Return (x, y) of the center of cell containing provided text 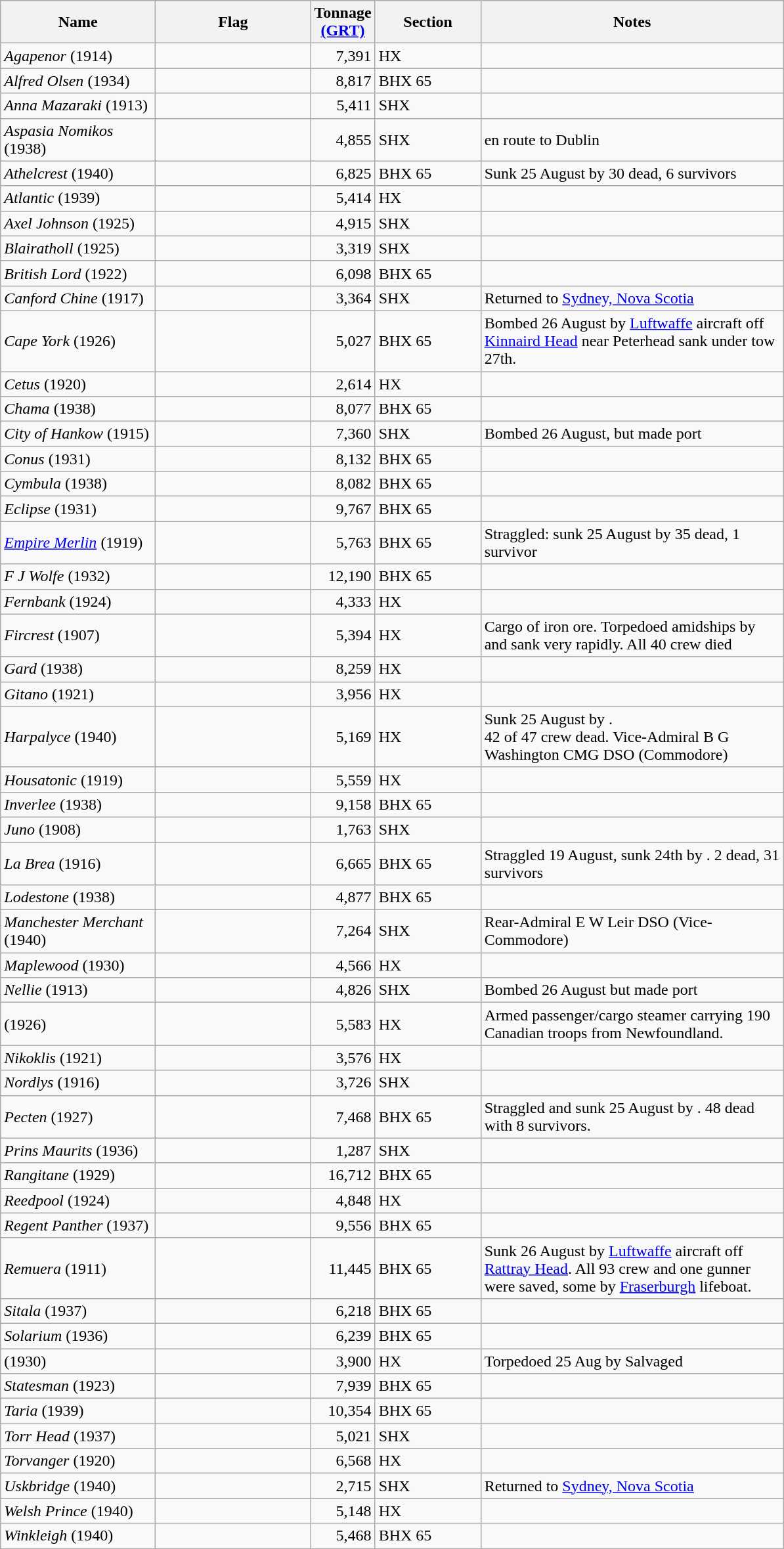
Flag (233, 22)
Cetus (1920) (78, 384)
6,218 (343, 1311)
Maplewood (1930) (78, 965)
4,566 (343, 965)
5,763 (343, 542)
5,468 (343, 1536)
Nordlys (1916) (78, 1083)
Solarium (1936) (78, 1336)
5,148 (343, 1511)
4,855 (343, 139)
2,715 (343, 1486)
5,411 (343, 106)
Inverlee (1938) (78, 804)
Section (428, 22)
Regent Panther (1937) (78, 1225)
Gard (1938) (78, 669)
en route to Dublin (632, 139)
Winkleigh (1940) (78, 1536)
4,333 (343, 601)
Empire Merlin (1919) (78, 542)
Straggled: sunk 25 August by 35 dead, 1 survivor (632, 542)
Alfred Olsen (1934) (78, 81)
Conus (1931) (78, 459)
Cape York (1926) (78, 341)
(1930) (78, 1361)
Blairatholl (1925) (78, 248)
4,826 (343, 990)
Bombed 26 August by Luftwaffe aircraft off Kinnaird Head near Peterhead sank under tow 27th. (632, 341)
7,468 (343, 1116)
3,900 (343, 1361)
4,848 (343, 1200)
12,190 (343, 577)
Reedpool (1924) (78, 1200)
8,817 (343, 81)
7,264 (343, 931)
Fernbank (1924) (78, 601)
3,726 (343, 1083)
Anna Mazaraki (1913) (78, 106)
Bombed 26 August, but made port (632, 434)
6,825 (343, 173)
16,712 (343, 1175)
2,614 (343, 384)
Sunk 26 August by Luftwaffe aircraft off Rattray Head. All 93 crew and one gunner were saved, some by Fraserburgh lifeboat. (632, 1268)
5,414 (343, 198)
9,158 (343, 804)
Torr Head (1937) (78, 1436)
Pecten (1927) (78, 1116)
Harpalyce (1940) (78, 737)
7,939 (343, 1386)
5,169 (343, 737)
7,391 (343, 56)
F J Wolfe (1932) (78, 577)
8,259 (343, 669)
Sitala (1937) (78, 1311)
1,287 (343, 1150)
Name (78, 22)
4,915 (343, 223)
Canford Chine (1917) (78, 298)
Sunk 25 August by .42 of 47 crew dead. Vice-Admiral B G Washington CMG DSO (Commodore) (632, 737)
La Brea (1916) (78, 863)
10,354 (343, 1411)
Atlantic (1939) (78, 198)
Sunk 25 August by 30 dead, 6 survivors (632, 173)
Torpedoed 25 Aug by Salvaged (632, 1361)
Prins Maurits (1936) (78, 1150)
5,559 (343, 779)
7,360 (343, 434)
Manchester Merchant (1940) (78, 931)
Cymbula (1938) (78, 484)
Welsh Prince (1940) (78, 1511)
Chama (1938) (78, 409)
8,077 (343, 409)
9,767 (343, 509)
4,877 (343, 898)
Juno (1908) (78, 829)
3,319 (343, 248)
Armed passenger/cargo steamer carrying 190 Canadian troops from Newfoundland. (632, 1024)
5,027 (343, 341)
(1926) (78, 1024)
Athelcrest (1940) (78, 173)
Fircrest (1907) (78, 636)
5,394 (343, 636)
Agapenor (1914) (78, 56)
5,021 (343, 1436)
Uskbridge (1940) (78, 1486)
City of Hankow (1915) (78, 434)
5,583 (343, 1024)
9,556 (343, 1225)
Statesman (1923) (78, 1386)
Nikoklis (1921) (78, 1058)
6,665 (343, 863)
Axel Johnson (1925) (78, 223)
Taria (1939) (78, 1411)
8,082 (343, 484)
11,445 (343, 1268)
6,568 (343, 1461)
Housatonic (1919) (78, 779)
Straggled 19 August, sunk 24th by . 2 dead, 31 survivors (632, 863)
Notes (632, 22)
Torvanger (1920) (78, 1461)
6,098 (343, 273)
3,956 (343, 694)
1,763 (343, 829)
3,364 (343, 298)
Tonnage (GRT) (343, 22)
Eclipse (1931) (78, 509)
Aspasia Nomikos (1938) (78, 139)
Straggled and sunk 25 August by . 48 dead with 8 survivors. (632, 1116)
3,576 (343, 1058)
Cargo of iron ore. Torpedoed amidships by and sank very rapidly. All 40 crew died (632, 636)
British Lord (1922) (78, 273)
Bombed 26 August but made port (632, 990)
Rear-Admiral E W Leir DSO (Vice-Commodore) (632, 931)
Nellie (1913) (78, 990)
Remuera (1911) (78, 1268)
6,239 (343, 1336)
Lodestone (1938) (78, 898)
8,132 (343, 459)
Rangitane (1929) (78, 1175)
Gitano (1921) (78, 694)
